Locate the cell with the specified text and output its [X, Y] center coordinate. 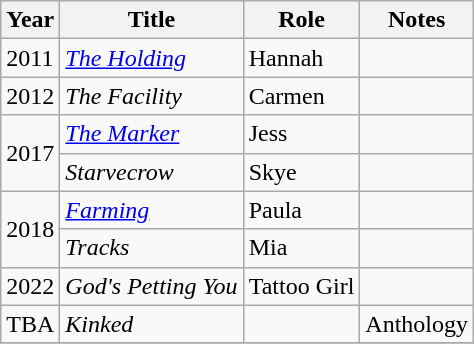
TBA [30, 324]
Carmen [302, 96]
Skye [302, 172]
Kinked [152, 324]
Farming [152, 210]
Year [30, 20]
Mia [302, 248]
Jess [302, 134]
2012 [30, 96]
Notes [417, 20]
Starvecrow [152, 172]
The Holding [152, 58]
Title [152, 20]
God's Petting You [152, 286]
2022 [30, 286]
Tattoo Girl [302, 286]
2018 [30, 229]
Hannah [302, 58]
Paula [302, 210]
Anthology [417, 324]
The Marker [152, 134]
The Facility [152, 96]
2017 [30, 153]
Role [302, 20]
Tracks [152, 248]
2011 [30, 58]
